Return the (x, y) coordinate for the center point of the cell that contains the specified text.  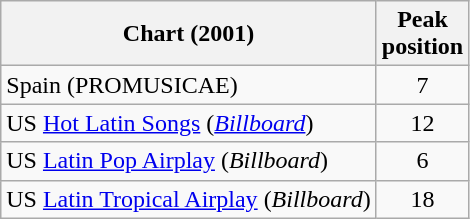
7 (422, 85)
Peakposition (422, 34)
Chart (2001) (189, 34)
US Latin Pop Airplay (Billboard) (189, 161)
US Hot Latin Songs (Billboard) (189, 123)
Spain (PROMUSICAE) (189, 85)
US Latin Tropical Airplay (Billboard) (189, 199)
18 (422, 199)
12 (422, 123)
6 (422, 161)
